Provide the [X, Y] coordinate of the cell's center where the given text is located.  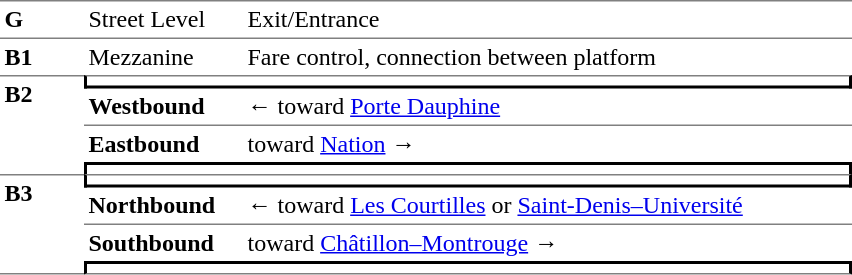
Southbound [164, 243]
← toward Porte Dauphine [548, 107]
Street Level [164, 19]
Westbound [164, 107]
Exit/Entrance [548, 19]
toward Châtillon–Montrouge → [548, 243]
Eastbound [164, 144]
Mezzanine [164, 57]
Fare control, connection between platform [548, 57]
toward Nation → [548, 144]
← toward Les Courtilles or Saint-Denis–Université [548, 207]
B2 [42, 124]
B3 [42, 224]
Northbound [164, 207]
B1 [42, 57]
G [42, 19]
